Return [X, Y] of the center of cell containing provided text 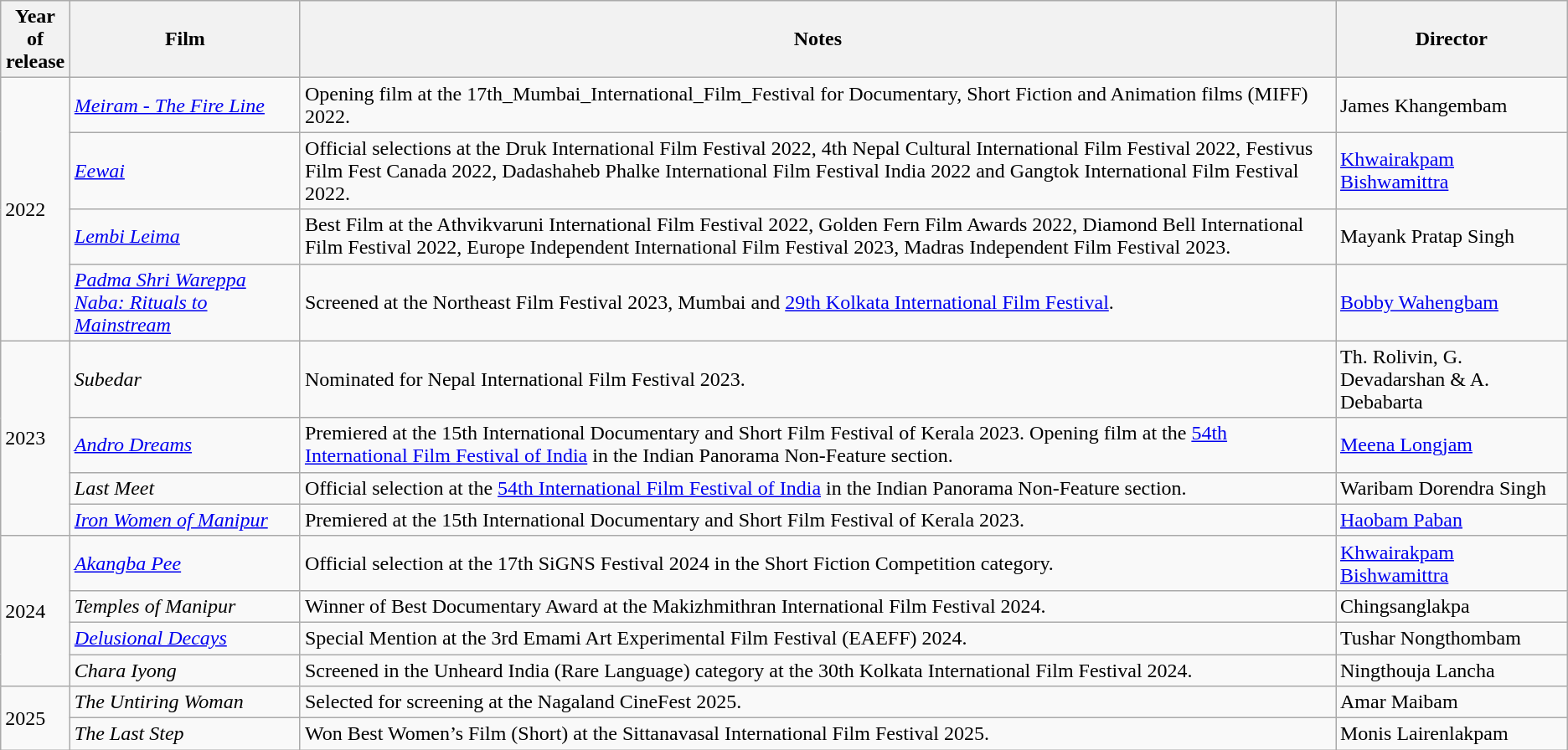
Ningthouja Lancha [1451, 670]
2023 [35, 439]
Director [1451, 39]
Waribam Dorendra Singh [1451, 488]
Notes [818, 39]
Special Mention at the 3rd Emami Art Experimental Film Festival (EAEFF) 2024. [818, 638]
Tushar Nongthombam [1451, 638]
The Untiring Woman [184, 702]
Film [184, 39]
James Khangembam [1451, 105]
Meena Longjam [1451, 445]
Th. Rolivin, G. Devadarshan & A. Debabarta [1451, 379]
Chingsanglakpa [1451, 606]
Nominated for Nepal International Film Festival 2023. [818, 379]
Monis Lairenlakpam [1451, 734]
2025 [35, 718]
Haobam Paban [1451, 520]
Lembi Leima [184, 236]
2022 [35, 209]
Year ofrelease [35, 39]
The Last Step [184, 734]
Premiered at the 15th International Documentary and Short Film Festival of Kerala 2023. [818, 520]
Eewai [184, 171]
Chara Iyong [184, 670]
Mayank Pratap Singh [1451, 236]
Official selection at the 17th SiGNS Festival 2024 in the Short Fiction Competition category. [818, 562]
Screened at the Northeast Film Festival 2023, Mumbai and 29th Kolkata International Film Festival. [818, 302]
Subedar [184, 379]
Iron Women of Manipur [184, 520]
Akangba Pee [184, 562]
Official selection at the 54th International Film Festival of India in the Indian Panorama Non-Feature section. [818, 488]
Temples of Manipur [184, 606]
Bobby Wahengbam [1451, 302]
Padma Shri Wareppa Naba: Rituals to Mainstream [184, 302]
Selected for screening at the Nagaland CineFest 2025. [818, 702]
2024 [35, 611]
Screened in the Unheard India (Rare Language) category at the 30th Kolkata International Film Festival 2024. [818, 670]
Amar Maibam [1451, 702]
Delusional Decays [184, 638]
Winner of Best Documentary Award at the Makizhmithran International Film Festival 2024. [818, 606]
Opening film at the 17th_Mumbai_International_Film_Festival for Documentary, Short Fiction and Animation films (MIFF) 2022. [818, 105]
Meiram - The Fire Line [184, 105]
Last Meet [184, 488]
Andro Dreams [184, 445]
Won Best Women’s Film (Short) at the Sittanavasal International Film Festival 2025. [818, 734]
